Identify which cell holds the provided text, then report its (x, y) central coordinate. 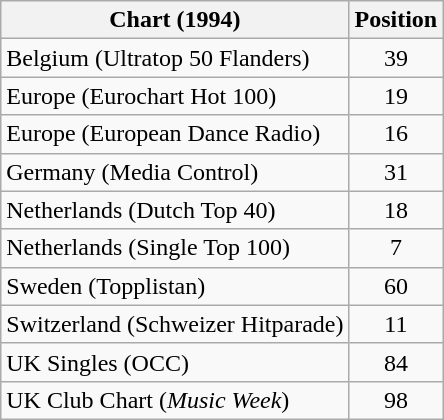
Position (396, 20)
39 (396, 58)
Belgium (Ultratop 50 Flanders) (175, 58)
84 (396, 362)
60 (396, 286)
Switzerland (Schweizer Hitparade) (175, 324)
31 (396, 172)
7 (396, 248)
UK Singles (OCC) (175, 362)
Netherlands (Dutch Top 40) (175, 210)
UK Club Chart (Music Week) (175, 400)
11 (396, 324)
Europe (European Dance Radio) (175, 134)
Sweden (Topplistan) (175, 286)
18 (396, 210)
98 (396, 400)
16 (396, 134)
Netherlands (Single Top 100) (175, 248)
Chart (1994) (175, 20)
Germany (Media Control) (175, 172)
Europe (Eurochart Hot 100) (175, 96)
19 (396, 96)
